Determine the (x, y) coordinate at the center of the cell enclosing the given text.  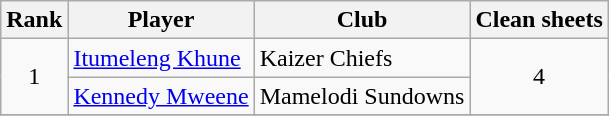
Player (161, 20)
4 (539, 77)
Rank (34, 20)
Kaizer Chiefs (362, 58)
Mamelodi Sundowns (362, 96)
Kennedy Mweene (161, 96)
Club (362, 20)
Itumeleng Khune (161, 58)
Clean sheets (539, 20)
1 (34, 77)
